Detect which cell encompasses the target text, then output its [X, Y] center coordinate. 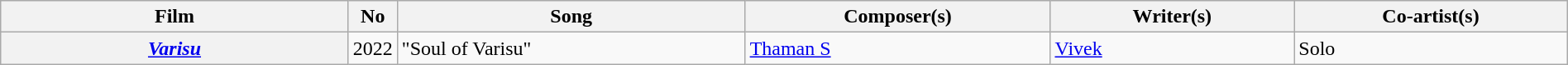
Varisu [174, 48]
2022 [372, 48]
Song [571, 17]
Writer(s) [1173, 17]
Vivek [1173, 48]
Co-artist(s) [1431, 17]
No [372, 17]
Composer(s) [898, 17]
Film [174, 17]
Solo [1431, 48]
"Soul of Varisu" [571, 48]
Thaman S [898, 48]
